Detect which cell encompasses the target text, then output its (X, Y) center coordinate. 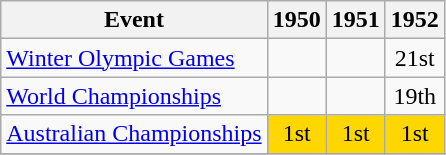
Winter Olympic Games (134, 58)
21st (414, 58)
1950 (296, 20)
Australian Championships (134, 134)
19th (414, 96)
Event (134, 20)
1951 (356, 20)
1952 (414, 20)
World Championships (134, 96)
